Output the [X, Y] coordinate of the center of the cell containing the given text.  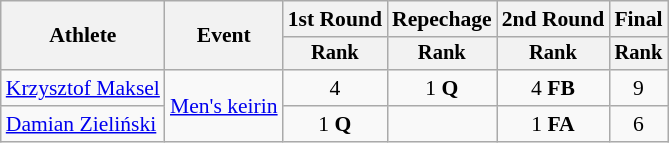
Men's keirin [224, 106]
Krzysztof Maksel [83, 88]
1 FA [554, 124]
6 [638, 124]
Repechage [442, 19]
9 [638, 88]
2nd Round [554, 19]
1st Round [335, 19]
Event [224, 36]
4 [335, 88]
Final [638, 19]
4 FB [554, 88]
Athlete [83, 36]
Damian Zieliński [83, 124]
